Pinpoint the cell where the given text exists, returning its [X, Y] midpoint coordinate. 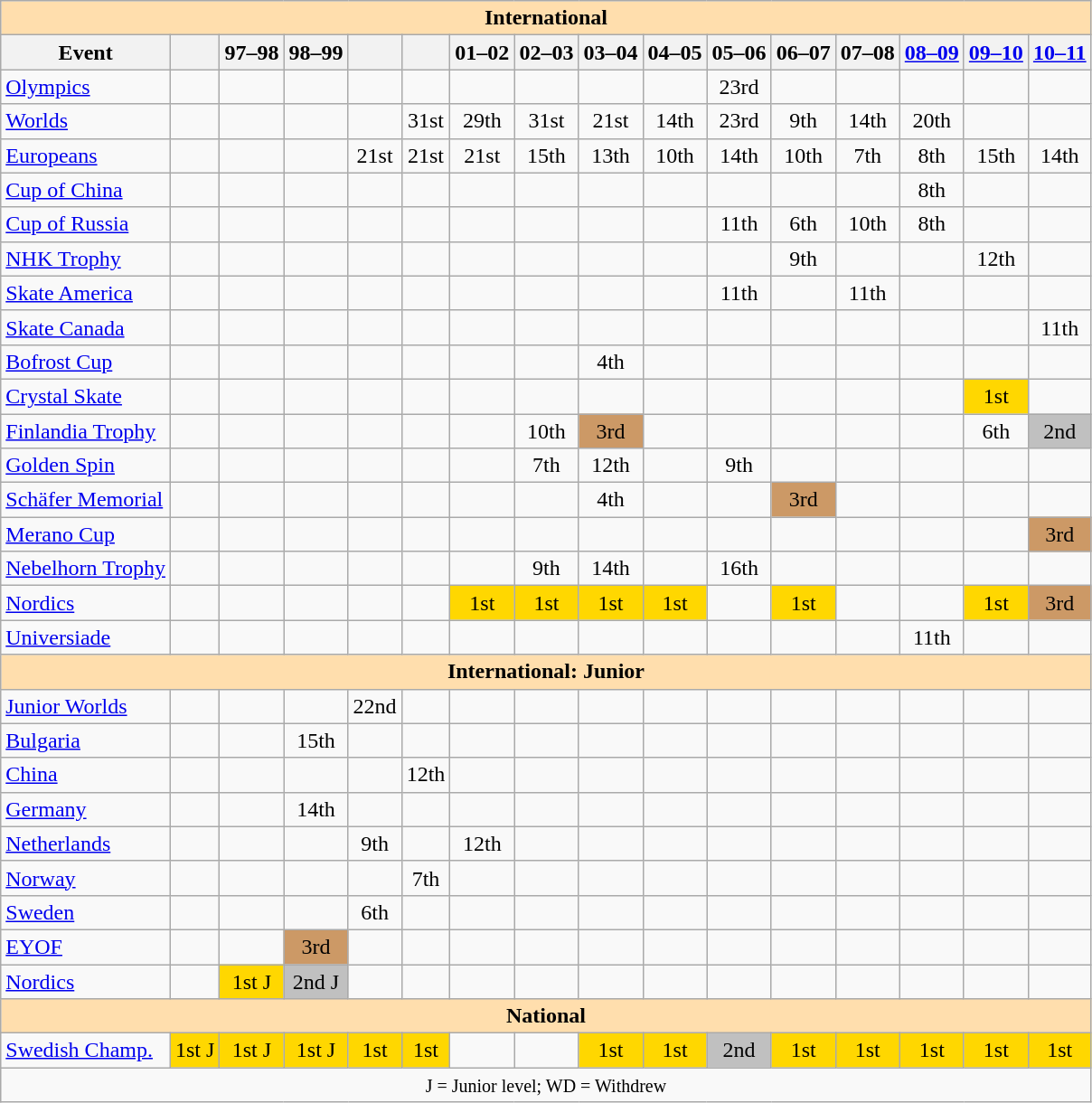
08–09 [931, 52]
Universiade [86, 637]
National [546, 1016]
98–99 [316, 52]
16th [739, 569]
02–03 [546, 52]
Skate America [86, 293]
29th [483, 121]
06–07 [803, 52]
Netherlands [86, 844]
2nd J [316, 981]
International: Junior [546, 672]
Cup of China [86, 190]
22nd [374, 706]
Event [86, 52]
Nebelhorn Trophy [86, 569]
J = Junior level; WD = Withdrew [546, 1085]
03–04 [611, 52]
09–10 [996, 52]
10–11 [1059, 52]
Crystal Skate [86, 396]
Cup of Russia [86, 224]
13th [611, 156]
Sweden [86, 912]
NHK Trophy [86, 259]
International [546, 18]
China [86, 775]
Germany [86, 809]
Bofrost Cup [86, 362]
Skate Canada [86, 327]
04–05 [674, 52]
Worlds [86, 121]
Junior Worlds [86, 706]
Golden Spin [86, 466]
20th [931, 121]
Bulgaria [86, 740]
01–02 [483, 52]
Olympics [86, 87]
Norway [86, 878]
97–98 [251, 52]
Swedish Champ. [86, 1051]
Finlandia Trophy [86, 431]
Europeans [86, 156]
Schäfer Memorial [86, 500]
EYOF [86, 947]
07–08 [868, 52]
Merano Cup [86, 534]
05–06 [739, 52]
